Return (X, Y) of the center of cell containing provided text 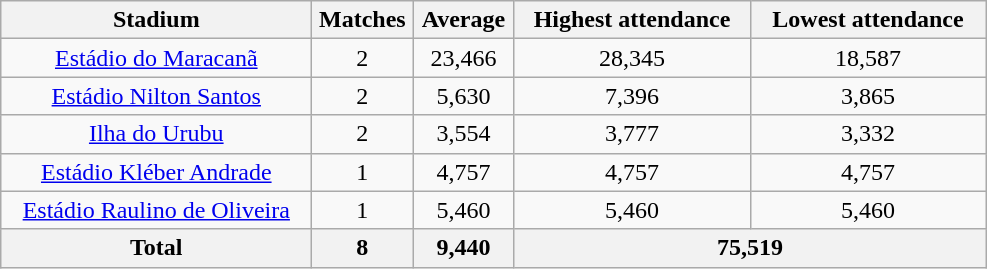
Estádio do Maracanã (156, 58)
5,630 (464, 96)
28,345 (632, 58)
Ilha do Urubu (156, 134)
3,865 (868, 96)
Estádio Nilton Santos (156, 96)
3,332 (868, 134)
Highest attendance (632, 20)
Stadium (156, 20)
Average (464, 20)
Lowest attendance (868, 20)
Estádio Kléber Andrade (156, 172)
Total (156, 248)
Matches (362, 20)
75,519 (750, 248)
9,440 (464, 248)
23,466 (464, 58)
7,396 (632, 96)
18,587 (868, 58)
3,777 (632, 134)
Estádio Raulino de Oliveira (156, 210)
8 (362, 248)
3,554 (464, 134)
